Provide the (x, y) coordinate of the cell's center where the given text is located.  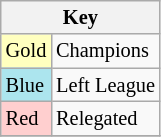
Left League (106, 85)
Relegated (106, 118)
Blue (26, 85)
Key (80, 17)
Gold (26, 51)
Champions (106, 51)
Red (26, 118)
